Search for the cell housing the specified text and yield its [x, y] center coordinate. 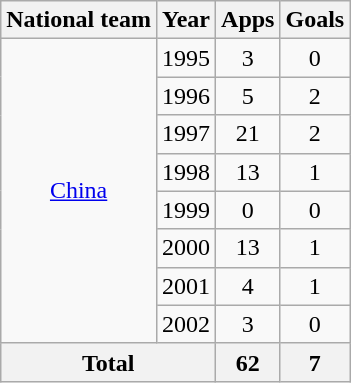
4 [248, 286]
1997 [186, 134]
Year [186, 20]
1998 [186, 172]
Total [108, 362]
7 [315, 362]
1995 [186, 58]
5 [248, 96]
National team [79, 20]
1996 [186, 96]
2002 [186, 324]
Goals [315, 20]
1999 [186, 210]
Apps [248, 20]
62 [248, 362]
2001 [186, 286]
China [79, 191]
21 [248, 134]
2000 [186, 248]
